Detect which cell encompasses the target text, then output its (X, Y) center coordinate. 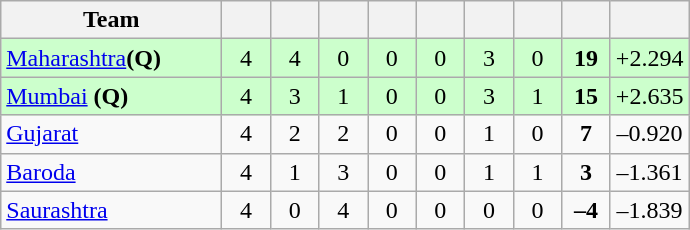
7 (586, 134)
Team (112, 20)
19 (586, 58)
15 (586, 96)
–4 (586, 210)
+2.635 (650, 96)
Saurashtra (112, 210)
–0.920 (650, 134)
–1.839 (650, 210)
Gujarat (112, 134)
Baroda (112, 172)
+2.294 (650, 58)
Maharashtra(Q) (112, 58)
Mumbai (Q) (112, 96)
–1.361 (650, 172)
